Output the (x, y) coordinate of the center of the cell containing the given text.  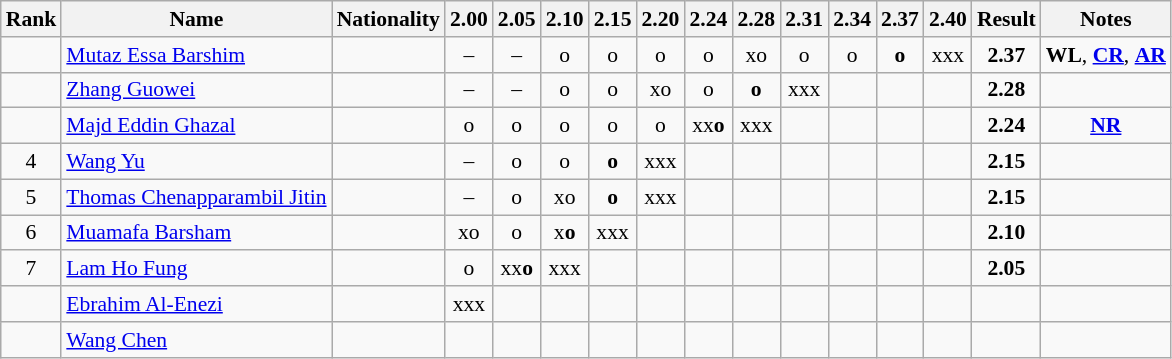
Lam Ho Fung (196, 269)
2.34 (852, 19)
6 (32, 233)
Notes (1106, 19)
Majd Eddin Ghazal (196, 126)
Muamafa Barsham (196, 233)
4 (32, 162)
Result (1006, 19)
Ebrahim Al-Enezi (196, 304)
2.00 (469, 19)
2.40 (948, 19)
5 (32, 197)
Wang Chen (196, 340)
NR (1106, 126)
Zhang Guowei (196, 90)
Mutaz Essa Barshim (196, 55)
Thomas Chenapparambil Jitin (196, 197)
Name (196, 19)
2.20 (661, 19)
Nationality (388, 19)
2.31 (804, 19)
Rank (32, 19)
WL, CR, AR (1106, 55)
Wang Yu (196, 162)
7 (32, 269)
